Find where the given text appears and provide that cell's center as [x, y] coordinate. 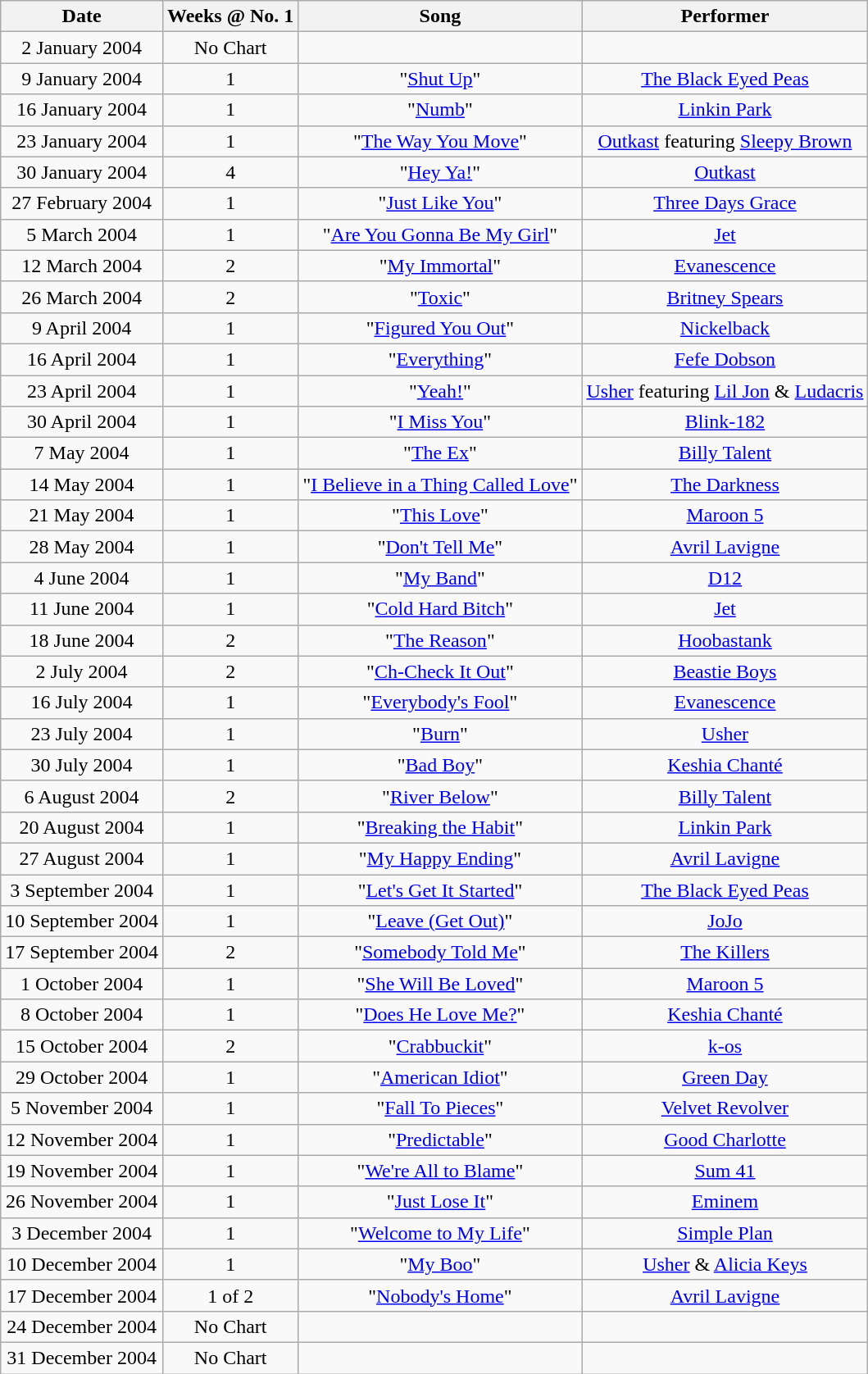
"River Below" [440, 796]
Beastie Boys [725, 671]
"My Band" [440, 578]
27 February 2004 [82, 203]
21 May 2004 [82, 516]
8 October 2004 [82, 1015]
"We're All to Blame" [440, 1171]
"Let's Get It Started" [440, 889]
29 October 2004 [82, 1077]
23 April 2004 [82, 391]
"Does He Love Me?" [440, 1015]
"Everybody's Fool" [440, 703]
"Shut Up" [440, 79]
"Welcome to My Life" [440, 1233]
Usher [725, 734]
"Somebody Told Me" [440, 953]
Outkast featuring Sleepy Brown [725, 141]
Blink-182 [725, 422]
"My Immortal" [440, 266]
1 of 2 [229, 1295]
"Predictable" [440, 1140]
"Toxic" [440, 297]
30 July 2004 [82, 765]
"Ch-Check It Out" [440, 671]
26 November 2004 [82, 1202]
"The Way You Move" [440, 141]
"Just Like You" [440, 203]
31 December 2004 [82, 1358]
Three Days Grace [725, 203]
Simple Plan [725, 1233]
D12 [725, 578]
30 April 2004 [82, 422]
"The Reason" [440, 640]
The Killers [725, 953]
16 April 2004 [82, 359]
4 June 2004 [82, 578]
26 March 2004 [82, 297]
"Everything" [440, 359]
"Hey Ya!" [440, 172]
Weeks @ No. 1 [229, 16]
Velvet Revolver [725, 1108]
3 December 2004 [82, 1233]
Date [82, 16]
30 January 2004 [82, 172]
5 March 2004 [82, 234]
Eminem [725, 1202]
12 November 2004 [82, 1140]
11 June 2004 [82, 609]
"Fall To Pieces" [440, 1108]
19 November 2004 [82, 1171]
4 [229, 172]
17 December 2004 [82, 1295]
9 January 2004 [82, 79]
"I Believe in a Thing Called Love" [440, 485]
Nickelback [725, 328]
"Cold Hard Bitch" [440, 609]
Good Charlotte [725, 1140]
12 March 2004 [82, 266]
1 October 2004 [82, 984]
"She Will Be Loved" [440, 984]
"I Miss You" [440, 422]
9 April 2004 [82, 328]
"Breaking the Habit" [440, 827]
7 May 2004 [82, 453]
"My Happy Ending" [440, 858]
JoJo [725, 921]
2 July 2004 [82, 671]
5 November 2004 [82, 1108]
28 May 2004 [82, 547]
"Numb" [440, 110]
Green Day [725, 1077]
"My Boo" [440, 1264]
20 August 2004 [82, 827]
16 July 2004 [82, 703]
15 October 2004 [82, 1046]
"This Love" [440, 516]
6 August 2004 [82, 796]
10 September 2004 [82, 921]
"Are You Gonna Be My Girl" [440, 234]
Britney Spears [725, 297]
3 September 2004 [82, 889]
24 December 2004 [82, 1326]
10 December 2004 [82, 1264]
k-os [725, 1046]
"Nobody's Home" [440, 1295]
27 August 2004 [82, 858]
Usher & Alicia Keys [725, 1264]
18 June 2004 [82, 640]
Hoobastank [725, 640]
23 July 2004 [82, 734]
The Darkness [725, 485]
"American Idiot" [440, 1077]
"The Ex" [440, 453]
"Figured You Out" [440, 328]
Usher featuring Lil Jon & Ludacris [725, 391]
16 January 2004 [82, 110]
23 January 2004 [82, 141]
Outkast [725, 172]
"Crabbuckit" [440, 1046]
17 September 2004 [82, 953]
"Bad Boy" [440, 765]
Fefe Dobson [725, 359]
"Leave (Get Out)" [440, 921]
"Don't Tell Me" [440, 547]
14 May 2004 [82, 485]
Sum 41 [725, 1171]
"Yeah!" [440, 391]
"Just Lose It" [440, 1202]
"Burn" [440, 734]
2 January 2004 [82, 48]
Song [440, 16]
Performer [725, 16]
